For the text-containing cell, return its midpoint in (x, y) coordinate format. 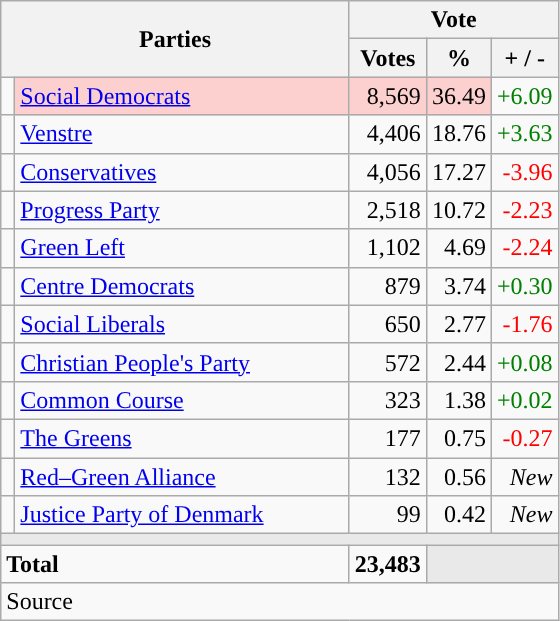
-1.76 (524, 324)
% (458, 58)
Votes (388, 58)
+0.30 (524, 286)
323 (388, 400)
10.72 (458, 210)
2.77 (458, 324)
Conservatives (182, 172)
2,518 (388, 210)
Green Left (182, 248)
3.74 (458, 286)
1.38 (458, 400)
+0.02 (524, 400)
18.76 (458, 134)
572 (388, 362)
Christian People's Party (182, 362)
99 (388, 515)
Social Liberals (182, 324)
+0.08 (524, 362)
Vote (454, 20)
4.69 (458, 248)
23,483 (388, 564)
Centre Democrats (182, 286)
+6.09 (524, 96)
Common Course (182, 400)
+ / - (524, 58)
879 (388, 286)
Justice Party of Denmark (182, 515)
8,569 (388, 96)
-3.96 (524, 172)
4,406 (388, 134)
Progress Party (182, 210)
Social Democrats (182, 96)
0.42 (458, 515)
Parties (176, 39)
Source (280, 602)
132 (388, 477)
2.44 (458, 362)
-0.27 (524, 438)
-2.24 (524, 248)
36.49 (458, 96)
0.75 (458, 438)
0.56 (458, 477)
Venstre (182, 134)
4,056 (388, 172)
The Greens (182, 438)
+3.63 (524, 134)
650 (388, 324)
-2.23 (524, 210)
Red–Green Alliance (182, 477)
177 (388, 438)
17.27 (458, 172)
Total (176, 564)
1,102 (388, 248)
